For the text-containing cell, return its midpoint in [X, Y] coordinate format. 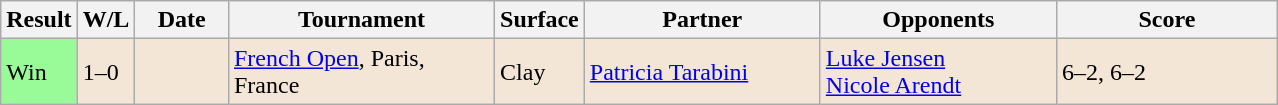
Tournament [361, 20]
Win [39, 72]
Surface [540, 20]
French Open, Paris, France [361, 72]
Partner [702, 20]
Patricia Tarabini [702, 72]
1–0 [106, 72]
Result [39, 20]
Opponents [938, 20]
6–2, 6–2 [1166, 72]
Clay [540, 72]
Luke Jensen Nicole Arendt [938, 72]
W/L [106, 20]
Score [1166, 20]
Date [182, 20]
